Output the (x, y) coordinate of the center of the cell containing the given text.  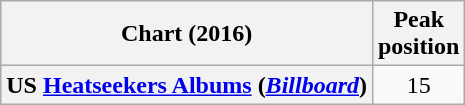
15 (418, 85)
Peakposition (418, 34)
Chart (2016) (187, 34)
US Heatseekers Albums (Billboard) (187, 85)
